Output the [x, y] coordinate of the center of the cell containing the given text.  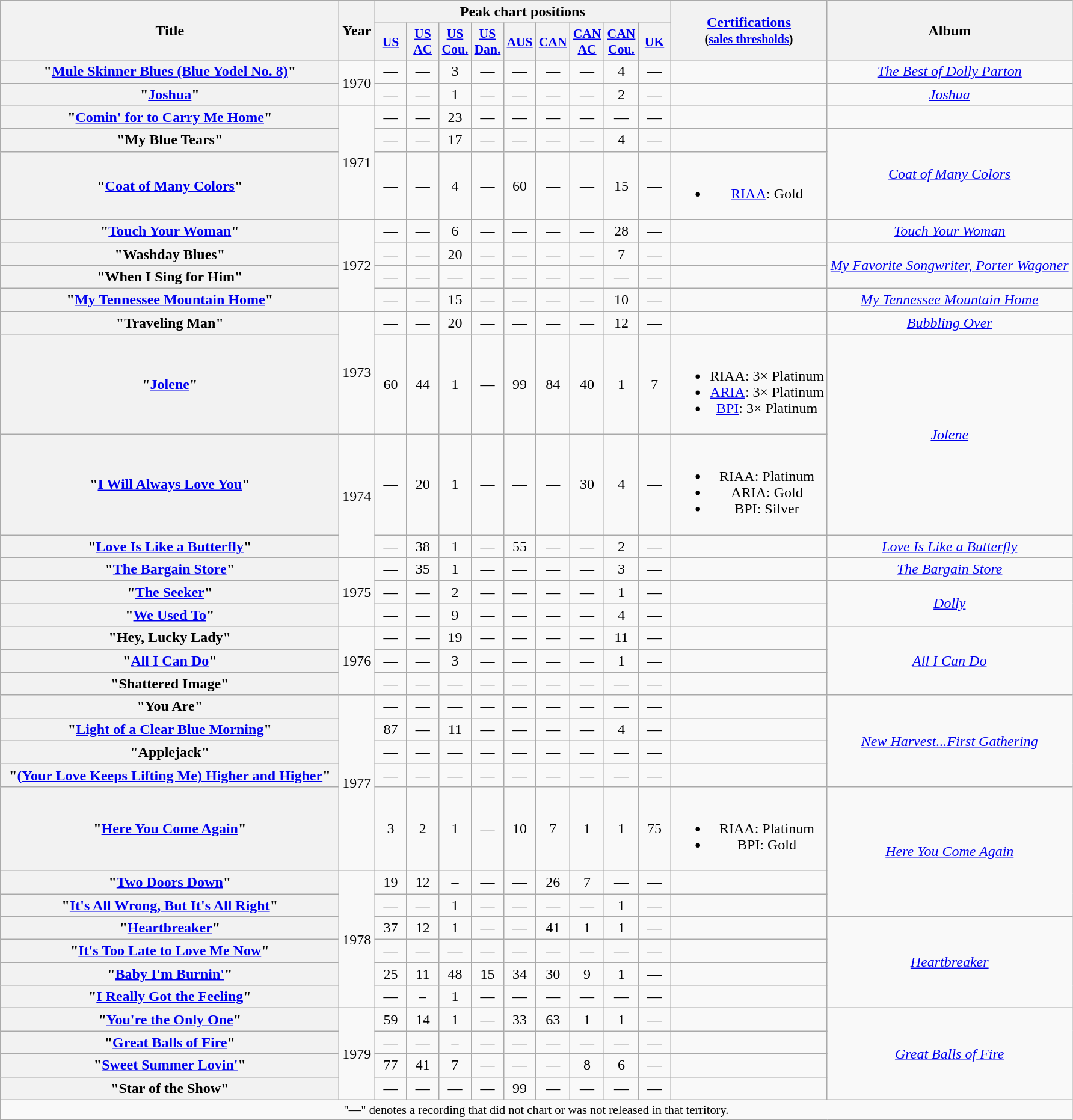
84 [553, 385]
"Applejack" [170, 752]
CANCou. [622, 42]
Dolly [949, 604]
"Baby I'm Burnin'" [170, 974]
Certifications(sales thresholds) [749, 30]
Year [357, 30]
"The Seeker" [170, 592]
"Hey, Lucky Lady" [170, 638]
35 [422, 569]
"Star of the Show" [170, 1088]
All I Can Do [949, 661]
RIAA: 3× PlatinumARIA: 3× PlatinumBPI: 3× Platinum [749, 385]
CAN [553, 42]
8 [587, 1065]
1970 [357, 83]
USDan. [487, 42]
My Tennessee Mountain Home [949, 299]
"Light of a Clear Blue Morning" [170, 729]
"Touch Your Woman" [170, 231]
77 [391, 1065]
New Harvest...First Gathering [949, 741]
"(Your Love Keeps Lifting Me) Higher and Higher" [170, 775]
Coat of Many Colors [949, 174]
USAC [422, 42]
"Joshua" [170, 94]
44 [422, 385]
"Here You Come Again" [170, 828]
"I Will Always Love You" [170, 485]
The Best of Dolly Parton [949, 72]
63 [553, 1020]
US [391, 42]
1979 [357, 1054]
Bubbling Over [949, 323]
"Comin' for to Carry Me Home" [170, 117]
1973 [357, 373]
UK [654, 42]
1974 [357, 497]
Touch Your Woman [949, 231]
"Love Is Like a Butterfly" [170, 546]
"I Really Got the Feeling" [170, 997]
59 [391, 1020]
"Coat of Many Colors" [170, 185]
"We Used To" [170, 615]
USCou. [455, 42]
My Favorite Songwriter, Porter Wagoner [949, 265]
RIAA: PlatinumBPI: Gold [749, 828]
Album [949, 30]
34 [520, 974]
1975 [357, 592]
"You're the Only One" [170, 1020]
1977 [357, 783]
"It's Too Late to Love Me Now" [170, 951]
Joshua [949, 94]
"My Blue Tears" [170, 140]
33 [520, 1020]
"—" denotes a recording that did not chart or was not released in that territory. [536, 1110]
23 [455, 117]
40 [587, 385]
"Traveling Man" [170, 323]
17 [455, 140]
"Two Doors Down" [170, 882]
1971 [357, 162]
Heartbreaker [949, 962]
1972 [357, 265]
"Great Balls of Fire" [170, 1042]
AUS [520, 42]
28 [622, 231]
1978 [357, 939]
48 [455, 974]
75 [654, 828]
38 [422, 546]
RIAA: PlatinumARIA: GoldBPI: Silver [749, 485]
"Heartbreaker" [170, 928]
87 [391, 729]
Jolene [949, 435]
Title [170, 30]
"Shattered Image" [170, 684]
14 [422, 1020]
"Jolene" [170, 385]
55 [520, 546]
37 [391, 928]
26 [553, 882]
The Bargain Store [949, 569]
"Mule Skinner Blues (Blue Yodel No. 8)" [170, 72]
"The Bargain Store" [170, 569]
"Sweet Summer Lovin'" [170, 1065]
Peak chart positions [523, 12]
RIAA: Gold [749, 185]
CANAC [587, 42]
Love Is Like a Butterfly [949, 546]
25 [391, 974]
1976 [357, 661]
"It's All Wrong, But It's All Right" [170, 905]
"You Are" [170, 706]
"My Tennessee Mountain Home" [170, 299]
Great Balls of Fire [949, 1054]
"All I Can Do" [170, 661]
"Washday Blues" [170, 254]
Here You Come Again [949, 851]
"When I Sing for Him" [170, 277]
